Extract the [x, y] coordinate from the center of the cell holding the provided text.  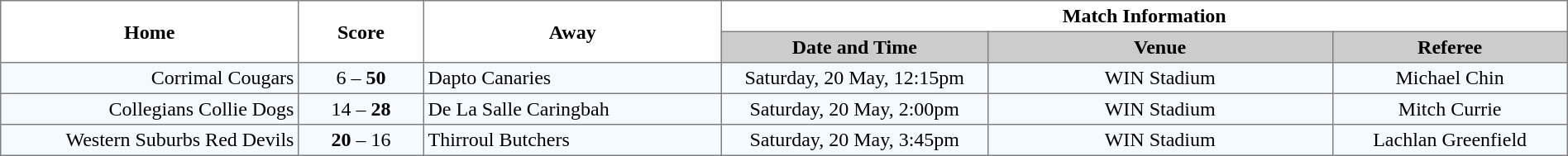
Collegians Collie Dogs [150, 109]
Away [572, 31]
Western Suburbs Red Devils [150, 140]
Saturday, 20 May, 12:15pm [854, 78]
Dapto Canaries [572, 78]
Saturday, 20 May, 2:00pm [854, 109]
Date and Time [854, 47]
Referee [1450, 47]
De La Salle Caringbah [572, 109]
Lachlan Greenfield [1450, 140]
14 – 28 [361, 109]
Venue [1159, 47]
6 – 50 [361, 78]
Score [361, 31]
Saturday, 20 May, 3:45pm [854, 140]
Home [150, 31]
20 – 16 [361, 140]
Match Information [1145, 17]
Corrimal Cougars [150, 78]
Thirroul Butchers [572, 140]
Mitch Currie [1450, 109]
Michael Chin [1450, 78]
